Return the (X, Y) coordinate for the center point of the cell that contains the specified text.  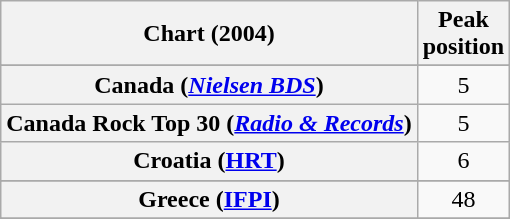
Canada (Nielsen BDS) (209, 85)
Croatia (HRT) (209, 161)
48 (463, 199)
Canada Rock Top 30 (Radio & Records) (209, 123)
Greece (IFPI) (209, 199)
Chart (2004) (209, 34)
6 (463, 161)
Peakposition (463, 34)
